Pinpoint the cell where the given text exists, returning its [x, y] midpoint coordinate. 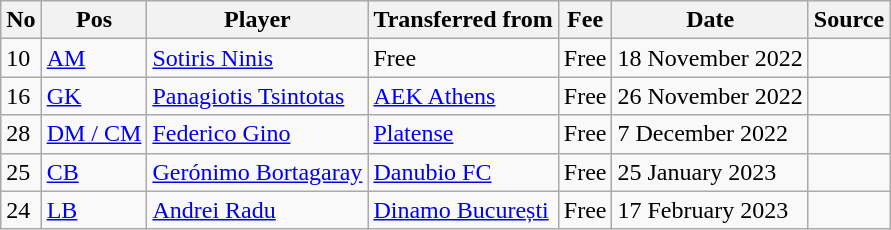
Pos [94, 20]
10 [21, 58]
Sotiris Ninis [258, 58]
GK [94, 96]
Transferred from [463, 20]
Danubio FC [463, 172]
LB [94, 210]
26 November 2022 [710, 96]
25 [21, 172]
Date [710, 20]
Platense [463, 134]
7 December 2022 [710, 134]
DM / CM [94, 134]
25 January 2023 [710, 172]
AEK Athens [463, 96]
Dinamo București [463, 210]
Federico Gino [258, 134]
No [21, 20]
Player [258, 20]
17 February 2023 [710, 210]
Gerónimo Bortagaray [258, 172]
16 [21, 96]
Source [848, 20]
CB [94, 172]
Fee [585, 20]
AM [94, 58]
24 [21, 210]
Panagiotis Tsintotas [258, 96]
18 November 2022 [710, 58]
28 [21, 134]
Andrei Radu [258, 210]
